Find where the given text appears and provide that cell's center as [X, Y] coordinate. 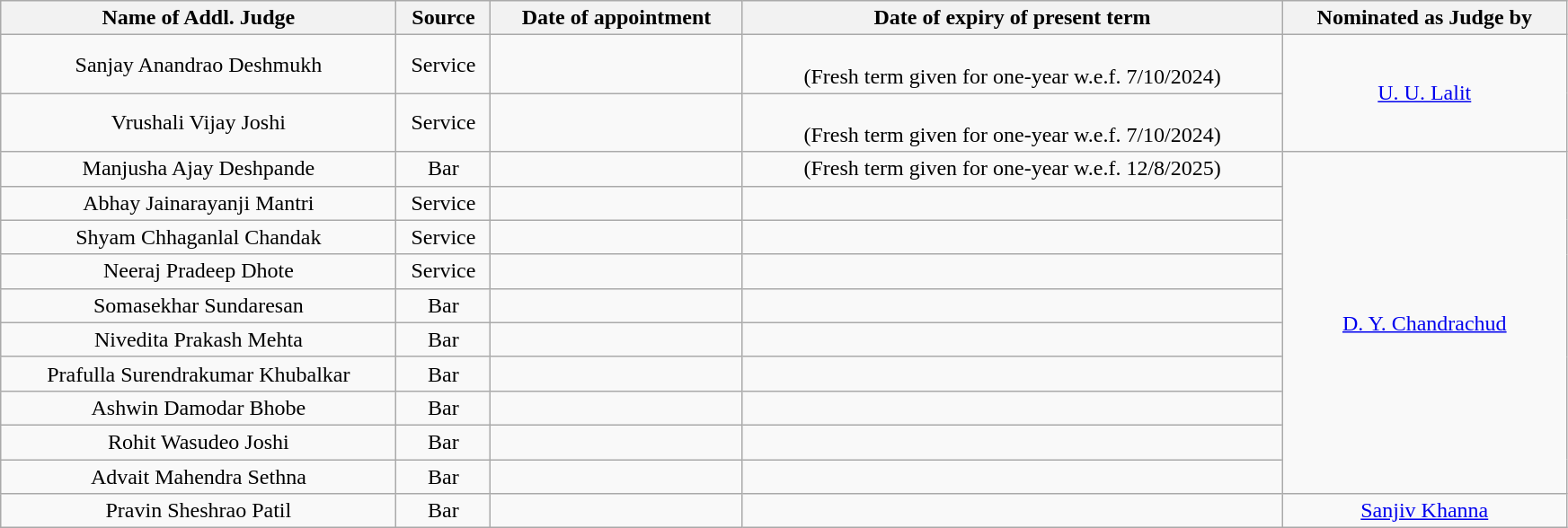
Somasekhar Sundaresan [199, 305]
Nominated as Judge by [1425, 18]
Source [444, 18]
Neeraj Pradeep Dhote [199, 271]
Pravin Sheshrao Patil [199, 511]
Manjusha Ajay Deshpande [199, 169]
Prafulla Surendrakumar Khubalkar [199, 374]
Date of expiry of present term [1012, 18]
Vrushali Vijay Joshi [199, 122]
Sanjiv Khanna [1425, 511]
Shyam Chhaganlal Chandak [199, 237]
Rohit Wasudeo Joshi [199, 442]
U. U. Lalit [1425, 93]
Name of Addl. Judge [199, 18]
D. Y. Chandrachud [1425, 323]
Abhay Jainarayanji Mantri [199, 203]
Ashwin Damodar Bhobe [199, 408]
Date of appointment [616, 18]
Nivedita Prakash Mehta [199, 339]
(Fresh term given for one-year w.e.f. 12/8/2025) [1012, 169]
Sanjay Anandrao Deshmukh [199, 65]
Advait Mahendra Sethna [199, 477]
